Find where the given text appears and provide that cell's center as [x, y] coordinate. 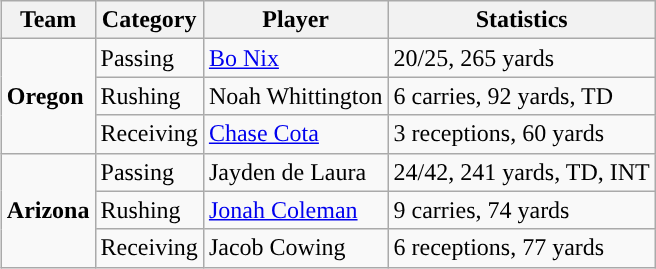
3 receptions, 60 yards [522, 134]
Jacob Cowing [296, 248]
20/25, 265 yards [522, 58]
Jonah Coleman [296, 210]
9 carries, 74 yards [522, 210]
Oregon [48, 96]
Player [296, 20]
24/42, 241 yards, TD, INT [522, 172]
Arizona [48, 210]
Noah Whittington [296, 96]
Jayden de Laura [296, 172]
Bo Nix [296, 58]
Team [48, 20]
Statistics [522, 20]
6 receptions, 77 yards [522, 248]
Category [149, 20]
Chase Cota [296, 134]
6 carries, 92 yards, TD [522, 96]
